Identify which cell holds the provided text, then report its [x, y] central coordinate. 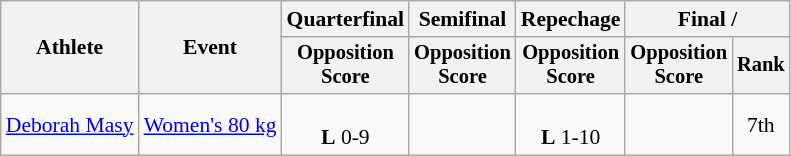
Semifinal [462, 19]
Final / [707, 19]
7th [761, 124]
Deborah Masy [70, 124]
L 1-10 [571, 124]
L 0-9 [346, 124]
Event [210, 48]
Rank [761, 66]
Athlete [70, 48]
Women's 80 kg [210, 124]
Repechage [571, 19]
Quarterfinal [346, 19]
